Return the [X, Y] coordinate for the center point of the cell that contains the specified text.  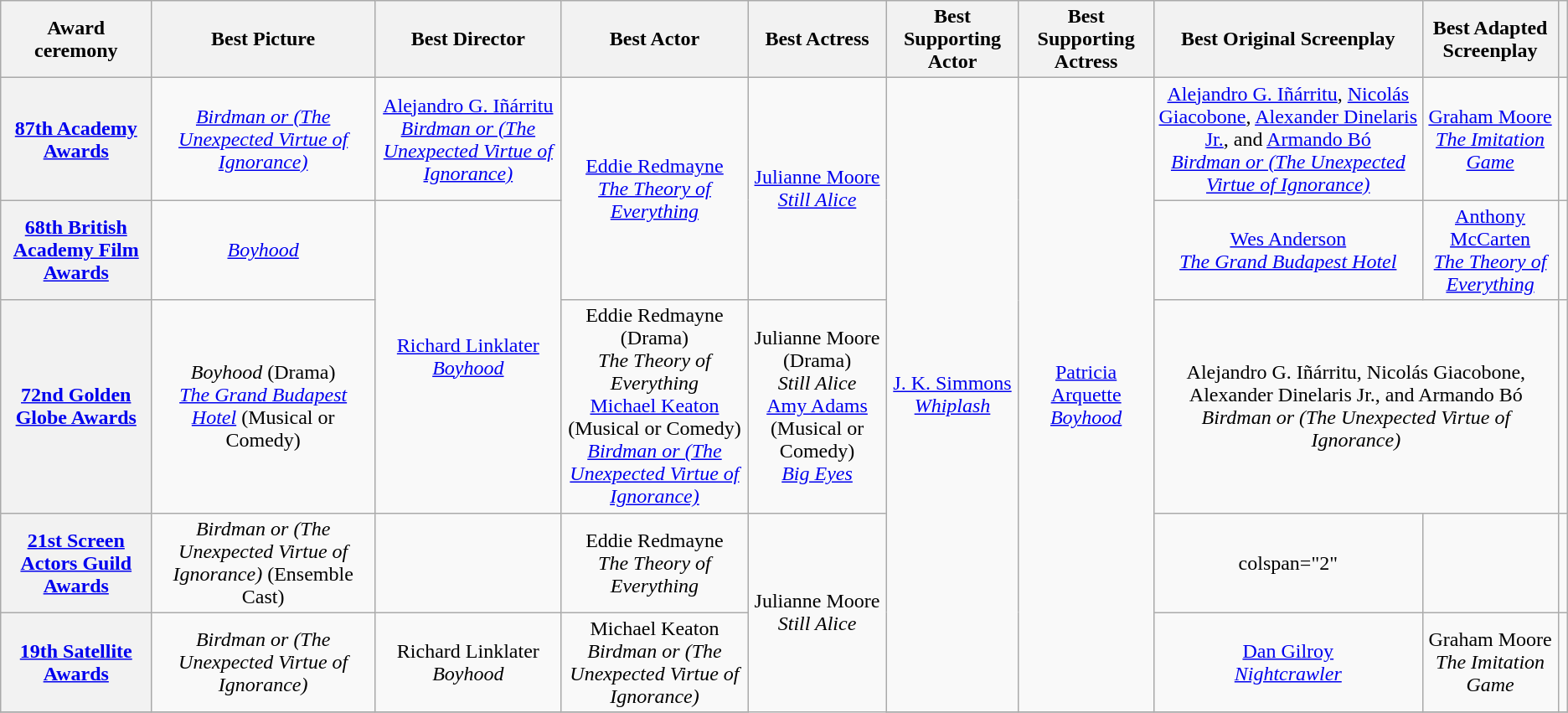
Best Supporting Actor [952, 39]
21st Screen Actors Guild Awards [76, 563]
colspan="2" [1288, 563]
Birdman or (The Unexpected Virtue of Ignorance) (Ensemble Cast) [263, 563]
Wes AndersonThe Grand Budapest Hotel [1288, 250]
Best Supporting Actress [1086, 39]
J. K. SimmonsWhiplash [952, 395]
87th Academy Awards [76, 139]
Patricia ArquetteBoyhood [1086, 395]
Alejandro G. IñárrituBirdman or (The Unexpected Virtue of Ignorance) [469, 139]
Best Actress [818, 39]
Best Director [469, 39]
Dan GilroyNightcrawler [1288, 662]
Eddie Redmayne (Drama)The Theory of EverythingMichael Keaton (Musical or Comedy)Birdman or (The Unexpected Virtue of Ignorance) [655, 406]
68th British Academy Film Awards [76, 250]
Boyhood (Drama)The Grand Budapest Hotel (Musical or Comedy) [263, 406]
Best Actor [655, 39]
72nd Golden Globe Awards [76, 406]
Julianne Moore (Drama)Still AliceAmy Adams (Musical or Comedy)Big Eyes [818, 406]
Best Adapted Screenplay [1490, 39]
Award ceremony [76, 39]
Anthony McCartenThe Theory of Everything [1490, 250]
Boyhood [263, 250]
19th Satellite Awards [76, 662]
Best Original Screenplay [1288, 39]
Michael KeatonBirdman or (The Unexpected Virtue of Ignorance) [655, 662]
Best Picture [263, 39]
